For the text-containing cell, return its midpoint in [x, y] coordinate format. 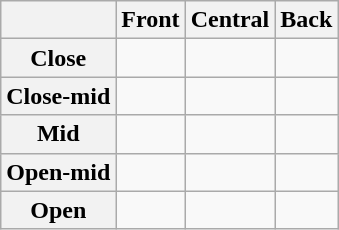
Close [58, 58]
Front [150, 20]
Close-mid [58, 96]
Open [58, 210]
Central [230, 20]
Open-mid [58, 172]
Back [306, 20]
Mid [58, 134]
